Provide the [X, Y] coordinate of the cell's center where the given text is located.  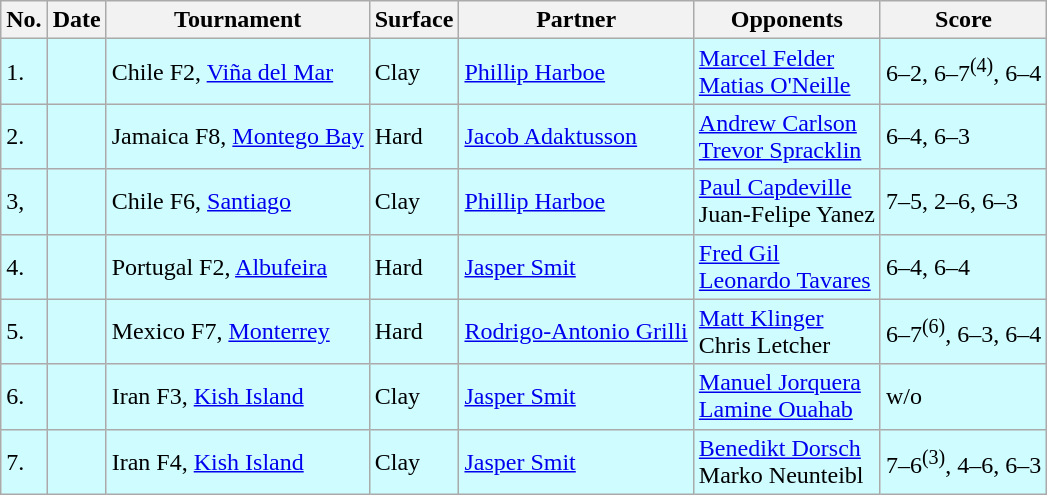
4. [24, 266]
No. [24, 20]
Chile F2, Viña del Mar [238, 72]
Mexico F7, Monterrey [238, 332]
6–7(6), 6–3, 6–4 [963, 332]
Date [76, 20]
Partner [576, 20]
Paul Capdeville Juan-Felipe Yanez [786, 202]
5. [24, 332]
Opponents [786, 20]
Iran F3, Kish Island [238, 396]
Fred Gil Leonardo Tavares [786, 266]
Iran F4, Kish Island [238, 462]
Jacob Adaktusson [576, 136]
Andrew Carlson Trevor Spracklin [786, 136]
w/o [963, 396]
Jamaica F8, Montego Bay [238, 136]
6–4, 6–4 [963, 266]
3, [24, 202]
Score [963, 20]
Chile F6, Santiago [238, 202]
6–4, 6–3 [963, 136]
Manuel Jorquera Lamine Ouahab [786, 396]
6. [24, 396]
Surface [414, 20]
6–2, 6–7(4), 6–4 [963, 72]
Portugal F2, Albufeira [238, 266]
Benedikt Dorsch Marko Neunteibl [786, 462]
Rodrigo-Antonio Grilli [576, 332]
7–6(3), 4–6, 6–3 [963, 462]
7. [24, 462]
1. [24, 72]
2. [24, 136]
7–5, 2–6, 6–3 [963, 202]
Tournament [238, 20]
Matt Klinger Chris Letcher [786, 332]
Marcel Felder Matias O'Neille [786, 72]
